Determine the [X, Y] coordinate at the center of the cell enclosing the given text.  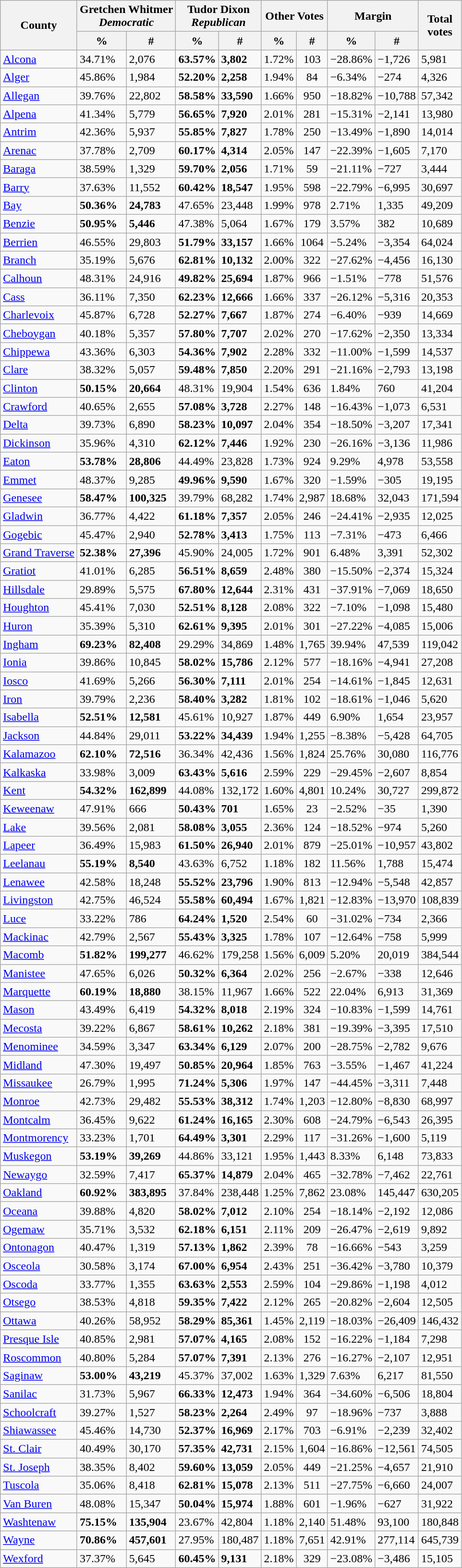
−16.86% [352, 1449]
6,303 [151, 352]
61.50% [197, 845]
6,466 [440, 535]
Mason [39, 1010]
−2,935 [397, 516]
69.23% [102, 644]
44.86% [197, 1156]
Manistee [39, 973]
116,776 [440, 754]
Osceola [39, 1266]
2.10% [279, 1211]
58.08% [197, 827]
11,967 [240, 992]
5,967 [151, 1394]
29,803 [151, 242]
14,730 [151, 1431]
−737 [397, 1412]
60 [312, 919]
−734 [397, 919]
43.49% [102, 1010]
2.27% [279, 406]
12,473 [240, 1394]
18,547 [240, 187]
−939 [397, 315]
41.34% [102, 114]
7,298 [440, 1339]
Muskegon [39, 1156]
511 [312, 1485]
Kalamazoo [39, 754]
Clare [39, 370]
71.24% [197, 1083]
Charlevoix [39, 315]
2,081 [151, 827]
41.69% [102, 681]
645,739 [440, 1540]
15,480 [440, 608]
59.35% [197, 1302]
2.28% [279, 352]
−21.25% [352, 1467]
5,310 [151, 626]
36.49% [102, 845]
Arenac [39, 150]
58.61% [197, 1028]
55.52% [197, 882]
9,676 [440, 1046]
20,664 [151, 388]
60.42% [197, 187]
30,170 [151, 1449]
2,119 [312, 1321]
1,984 [151, 77]
33,157 [240, 242]
85,361 [240, 1321]
1,355 [151, 1284]
299,872 [440, 790]
50.15% [102, 388]
179,258 [240, 955]
2,709 [151, 150]
62.10% [102, 754]
15,006 [440, 626]
3,055 [240, 827]
384,544 [440, 955]
132,172 [240, 790]
55.19% [102, 864]
33.22% [102, 919]
−274 [397, 77]
200 [312, 1046]
12,644 [240, 589]
−3,136 [397, 443]
1,335 [397, 205]
62.18% [197, 1229]
−24.79% [352, 1120]
−27.75% [352, 1485]
24,005 [240, 553]
−13,970 [397, 900]
13,334 [440, 333]
6,728 [151, 315]
27.95% [197, 1540]
−27.62% [352, 260]
Lapeer [39, 845]
Clinton [39, 388]
Other Votes [294, 16]
−26.47% [352, 1229]
64.49% [197, 1138]
978 [312, 205]
2,236 [151, 699]
2,140 [312, 1522]
−2.67% [352, 973]
Ottawa [39, 1321]
19,904 [240, 388]
33.77% [102, 1284]
6,285 [151, 571]
Washtenaw [39, 1522]
15,786 [240, 662]
43,802 [440, 845]
Wayne [39, 1540]
Schoolcraft [39, 1412]
Ontonagon [39, 1248]
180,848 [440, 1522]
40.85% [102, 1339]
73,833 [440, 1156]
36.11% [102, 297]
117 [312, 1138]
45.37% [197, 1375]
31,369 [440, 992]
Otsego [39, 1302]
6,752 [240, 864]
43.36% [102, 352]
7.63% [352, 1375]
2,940 [151, 535]
39.86% [102, 662]
Alcona [39, 59]
6,217 [397, 1375]
6.48% [352, 553]
Oakland [39, 1193]
666 [151, 808]
−26.12% [352, 297]
−10,957 [397, 845]
11,552 [151, 187]
301 [312, 626]
66.33% [197, 1394]
−22.79% [352, 187]
2,076 [151, 59]
7,902 [240, 352]
47.38% [197, 223]
17,341 [440, 425]
4,314 [240, 150]
251 [312, 1266]
11,986 [440, 443]
2,981 [151, 1339]
10.24% [352, 790]
Crawford [39, 406]
39.88% [102, 1211]
15,974 [240, 1504]
−15.50% [352, 571]
23.08% [352, 1193]
45.46% [102, 1431]
5,937 [151, 132]
10,379 [440, 1266]
−31.26% [352, 1138]
Midland [39, 1065]
58.58% [197, 96]
39.94% [352, 644]
102 [312, 699]
23,448 [240, 205]
39,269 [151, 1156]
7,012 [240, 1211]
276 [312, 1357]
9,622 [151, 1120]
28,806 [151, 461]
2,655 [151, 406]
−1,890 [397, 132]
3,532 [151, 1229]
1,821 [312, 900]
Houghton [39, 608]
1.88% [279, 1504]
381 [312, 1028]
38,312 [240, 1101]
55.85% [197, 132]
39.22% [102, 1028]
180,487 [240, 1540]
1.84% [352, 388]
Keweenaw [39, 808]
37.78% [102, 150]
−2,619 [397, 1229]
−2,192 [397, 1211]
−12,561 [397, 1449]
55.53% [197, 1101]
1.48% [279, 644]
1,995 [151, 1083]
2.31% [279, 589]
45.86% [102, 77]
−21.16% [352, 370]
Lenawee [39, 882]
636 [312, 388]
−13.49% [352, 132]
9.29% [352, 461]
56.30% [197, 681]
329 [312, 1558]
1,390 [440, 808]
Barry [39, 187]
29.29% [197, 644]
59 [312, 169]
107 [312, 937]
36.77% [102, 516]
53.22% [197, 735]
37.63% [102, 187]
43,219 [151, 1375]
84 [312, 77]
9,285 [151, 479]
63.43% [197, 772]
36.45% [102, 1120]
39.27% [102, 1412]
−28.75% [352, 1046]
−5,316 [397, 297]
Allegan [39, 96]
2.30% [279, 1120]
14,537 [440, 352]
162,899 [151, 790]
52.78% [197, 535]
4,820 [151, 1211]
−34.60% [352, 1394]
−1,726 [397, 59]
274 [312, 315]
−26.16% [352, 443]
5,357 [151, 333]
7,707 [240, 333]
8,659 [240, 571]
12,025 [440, 516]
1,255 [312, 735]
−35 [397, 808]
Hillsdale [39, 589]
3,325 [240, 937]
40.47% [102, 1248]
2,264 [240, 1412]
−1.96% [352, 1504]
44.84% [102, 735]
−1,046 [397, 699]
281 [312, 114]
64.24% [197, 919]
Saginaw [39, 1375]
−21.11% [352, 169]
−17.62% [352, 333]
3,174 [151, 1266]
354 [312, 425]
−5,428 [397, 735]
22,802 [151, 96]
Gladwin [39, 516]
−29.86% [352, 1284]
Lake [39, 827]
5,260 [440, 827]
7,862 [312, 1193]
50.32% [197, 973]
72,516 [151, 754]
−18.50% [352, 425]
Gretchen WhitmerDemocratic [126, 16]
29,482 [151, 1101]
256 [312, 973]
63.63% [197, 1284]
9,395 [240, 626]
2,366 [440, 919]
23,796 [240, 882]
−11.00% [352, 352]
2.36% [279, 827]
−3,207 [397, 425]
4,310 [151, 443]
74,505 [440, 1449]
Monroe [39, 1101]
12,631 [440, 681]
−12.94% [352, 882]
50.04% [197, 1504]
−2,350 [397, 333]
35.19% [102, 260]
Totalvotes [440, 25]
59.48% [197, 370]
55.58% [197, 900]
7,391 [240, 1357]
61.18% [197, 516]
−5,548 [397, 882]
229 [312, 772]
−4,657 [397, 1467]
10,845 [151, 662]
380 [312, 571]
Alger [39, 77]
6,890 [151, 425]
6,151 [240, 1229]
25,694 [240, 279]
78 [312, 1248]
5,645 [151, 1558]
135,904 [151, 1522]
18,880 [151, 992]
7,667 [240, 315]
49.96% [197, 479]
8,854 [440, 772]
431 [312, 589]
4,818 [151, 1302]
30.58% [102, 1266]
966 [312, 279]
53,558 [440, 461]
−28.86% [352, 59]
57.80% [197, 333]
−3,311 [397, 1083]
3,259 [440, 1248]
63.34% [197, 1046]
6,531 [440, 406]
Montmorency [39, 1138]
1.90% [279, 882]
6,419 [151, 1010]
−543 [397, 1248]
27,396 [151, 553]
4,012 [440, 1284]
St. Joseph [39, 1467]
46.55% [102, 242]
35.39% [102, 626]
−3,486 [397, 1558]
Isabella [39, 717]
12,505 [440, 1302]
32.59% [102, 1175]
47,539 [397, 644]
60.92% [102, 1193]
64,024 [440, 242]
3,802 [240, 59]
Macomb [39, 955]
42,857 [440, 882]
−24.41% [352, 516]
51,576 [440, 279]
43.63% [197, 864]
Ogemaw [39, 1229]
2.29% [279, 1138]
52.20% [197, 77]
57.08% [197, 406]
38.53% [102, 1302]
Benzie [39, 223]
48.37% [102, 479]
−27.22% [352, 626]
62.61% [197, 626]
−18.14% [352, 1211]
332 [312, 352]
13,059 [240, 1467]
44.49% [197, 461]
16,969 [240, 1431]
−758 [397, 937]
5,266 [151, 681]
104 [312, 1284]
−15.31% [352, 114]
−18.96% [352, 1412]
17,510 [440, 1028]
1,788 [397, 864]
2.00% [279, 260]
1064 [312, 242]
14,014 [440, 132]
45.87% [102, 315]
5,306 [240, 1083]
−2,374 [397, 571]
−7.31% [352, 535]
67.00% [197, 1266]
−18.16% [352, 662]
3,391 [397, 553]
15,474 [440, 864]
12,951 [440, 1357]
337 [312, 297]
−37.91% [352, 589]
15,105 [440, 1558]
14,669 [440, 315]
45.90% [197, 553]
703 [312, 1431]
Margin [373, 16]
−1,605 [397, 150]
Marquette [39, 992]
Jackson [39, 735]
−6,506 [397, 1394]
Calhoun [39, 279]
68,997 [440, 1101]
2,258 [240, 77]
Oceana [39, 1211]
−3,395 [397, 1028]
−4,941 [397, 662]
−22.39% [352, 150]
16,130 [440, 260]
4,978 [397, 461]
3,347 [151, 1046]
34.71% [102, 59]
15,078 [240, 1485]
2.54% [279, 919]
−778 [397, 279]
50.95% [102, 223]
63.57% [197, 59]
97 [312, 1412]
52.38% [102, 553]
5,057 [151, 370]
−2,141 [397, 114]
42.58% [102, 882]
54.36% [197, 352]
35.06% [102, 1485]
1.97% [279, 1083]
2,553 [240, 1284]
−5.24% [352, 242]
1,443 [312, 1156]
209 [312, 1229]
−2,607 [397, 772]
−18.03% [352, 1321]
608 [312, 1120]
34,869 [240, 644]
−1,467 [397, 1065]
Leelanau [39, 864]
57.35% [197, 1449]
−10,788 [397, 96]
Montcalm [39, 1120]
24,783 [151, 205]
1.73% [279, 461]
Dickinson [39, 443]
9,892 [440, 1229]
4,165 [240, 1339]
57,342 [440, 96]
522 [312, 992]
62.12% [197, 443]
1,604 [312, 1449]
52.27% [197, 315]
−31.02% [352, 919]
38.32% [102, 370]
27,208 [440, 662]
−16.66% [352, 1248]
53.19% [102, 1156]
Branch [39, 260]
49.82% [197, 279]
30,080 [397, 754]
42,731 [240, 1449]
630,205 [440, 1193]
35.96% [102, 443]
5,446 [151, 223]
3,413 [240, 535]
11.56% [352, 864]
Berrien [39, 242]
39.76% [102, 96]
32,043 [397, 498]
7,417 [151, 1175]
2.11% [279, 1229]
813 [312, 882]
County [39, 25]
47.30% [102, 1065]
67.80% [197, 589]
Sanilac [39, 1394]
2.15% [279, 1449]
−1,184 [397, 1339]
291 [312, 370]
30,697 [440, 187]
5,981 [440, 59]
23.67% [197, 1522]
52.37% [197, 1431]
8,540 [151, 864]
1.65% [279, 808]
1.45% [279, 1321]
−1,198 [397, 1284]
33,121 [240, 1156]
Iron [39, 699]
24,916 [151, 279]
−727 [397, 169]
37.84% [197, 1193]
19,195 [440, 479]
52,302 [440, 553]
Chippewa [39, 352]
30,727 [397, 790]
−3.55% [352, 1065]
2.71% [352, 205]
1.60% [279, 790]
−7,069 [397, 589]
31,922 [440, 1504]
45.47% [102, 535]
46.62% [197, 955]
12,086 [440, 1211]
2,567 [151, 937]
152 [312, 1339]
−10.83% [352, 1010]
−16.22% [352, 1339]
−1.51% [352, 279]
8,128 [240, 608]
33.98% [102, 772]
146,432 [440, 1321]
40.80% [102, 1357]
18,650 [440, 589]
3,301 [240, 1138]
62.23% [197, 297]
Genesee [39, 498]
5,999 [440, 937]
−3,354 [397, 242]
7,170 [440, 150]
Baraga [39, 169]
Eaton [39, 461]
38.59% [102, 169]
7,920 [240, 114]
6,954 [240, 1266]
12,666 [240, 297]
6,867 [151, 1028]
−473 [397, 535]
2,056 [240, 169]
2.49% [279, 1412]
6.90% [352, 717]
Cheboygan [39, 333]
3,444 [440, 169]
81,550 [440, 1375]
−36.42% [352, 1266]
−2.52% [352, 808]
Alpena [39, 114]
2.17% [279, 1431]
−18.52% [352, 827]
364 [312, 1394]
40.65% [102, 406]
Van Buren [39, 1504]
41.01% [102, 571]
Tuscola [39, 1485]
−6.34% [352, 77]
−26,409 [397, 1321]
6,129 [240, 1046]
Shiawassee [39, 1431]
−32.78% [352, 1175]
23 [312, 808]
7,357 [240, 516]
−8,830 [397, 1101]
−29.45% [352, 772]
21,910 [440, 1467]
7,446 [240, 443]
382 [397, 223]
5,620 [440, 699]
−3,780 [397, 1266]
1.85% [279, 1065]
9,131 [240, 1558]
901 [312, 553]
46,524 [151, 900]
42.73% [102, 1101]
6,913 [397, 992]
26.79% [102, 1083]
68,282 [240, 498]
19,497 [151, 1065]
33.23% [102, 1138]
2.07% [279, 1046]
950 [312, 96]
75.15% [102, 1522]
Roscommon [39, 1357]
145,447 [397, 1193]
−14.61% [352, 681]
6,148 [397, 1156]
49,209 [440, 205]
8,418 [151, 1485]
924 [312, 461]
108,839 [440, 900]
Newaygo [39, 1175]
56.65% [197, 114]
6,364 [240, 973]
Gratiot [39, 571]
42.79% [102, 937]
42.75% [102, 900]
4,422 [151, 516]
13,198 [440, 370]
Oscoda [39, 1284]
1.81% [279, 699]
1.71% [279, 169]
41,224 [440, 1065]
Luce [39, 919]
−6.91% [352, 1431]
Wexford [39, 1558]
320 [312, 479]
1,765 [312, 644]
324 [312, 1010]
45.61% [197, 717]
23,828 [240, 461]
7,850 [240, 370]
53.00% [102, 1375]
Iosco [39, 681]
42.36% [102, 132]
1.75% [279, 535]
−6,660 [397, 1485]
−1,845 [397, 681]
601 [312, 1504]
786 [151, 919]
20,019 [397, 955]
3,009 [151, 772]
−6.40% [352, 315]
2,987 [312, 498]
35.71% [102, 1229]
1.25% [279, 1193]
56.51% [197, 571]
5,616 [240, 772]
2.20% [279, 370]
55.43% [197, 937]
−2,793 [397, 370]
13,980 [440, 114]
40.49% [102, 1449]
1,203 [312, 1101]
Kalkaska [39, 772]
Missaukee [39, 1083]
64,705 [440, 735]
−18.61% [352, 699]
100,325 [151, 498]
−4,456 [397, 260]
−2,107 [397, 1357]
60.19% [102, 992]
29.89% [102, 589]
53.78% [102, 461]
2.39% [279, 1248]
1,862 [240, 1248]
16,165 [240, 1120]
124 [312, 827]
50.85% [197, 1065]
20,353 [440, 297]
383,895 [151, 1193]
20,964 [240, 1065]
36.34% [197, 754]
1,701 [151, 1138]
1,319 [151, 1248]
−2,782 [397, 1046]
31.73% [102, 1394]
−1.59% [352, 479]
42,436 [240, 754]
1,824 [312, 754]
Bay [39, 205]
−12.80% [352, 1101]
4,326 [440, 77]
40.26% [102, 1321]
Livingston [39, 900]
Antrim [39, 132]
−18.82% [352, 96]
58.29% [197, 1321]
5,575 [151, 589]
−8.38% [352, 735]
60.17% [197, 150]
51.48% [352, 1522]
47.91% [102, 808]
61.24% [197, 1120]
Gogebic [39, 535]
−7,462 [397, 1175]
58.47% [102, 498]
Cass [39, 297]
22,761 [440, 1175]
Kent [39, 790]
−974 [397, 827]
10,097 [240, 425]
1.99% [279, 205]
15,347 [151, 1504]
5,284 [151, 1357]
238,448 [240, 1193]
12,581 [151, 717]
6,009 [312, 955]
879 [312, 845]
9,590 [240, 479]
2.43% [279, 1266]
−2,239 [397, 1431]
70.86% [102, 1540]
10,132 [240, 260]
8,018 [240, 1010]
182 [312, 864]
58,952 [151, 1321]
8,402 [151, 1467]
42,804 [240, 1522]
−627 [397, 1504]
12,646 [440, 973]
5,119 [440, 1138]
6,026 [151, 973]
Ionia [39, 662]
−4,085 [397, 626]
−25.01% [352, 845]
18.68% [352, 498]
−6,995 [397, 187]
1,520 [240, 919]
18,248 [151, 882]
34.59% [102, 1046]
3,728 [240, 406]
7,030 [151, 608]
38.15% [197, 992]
4,801 [312, 790]
48.08% [102, 1504]
230 [312, 443]
Huron [39, 626]
−1,073 [397, 406]
7,651 [312, 1540]
93,100 [397, 1522]
Mackinac [39, 937]
5,676 [151, 260]
10,689 [440, 223]
39.73% [102, 425]
37.37% [102, 1558]
Grand Traverse [39, 553]
Presque Isle [39, 1339]
171,594 [440, 498]
277,114 [397, 1540]
246 [312, 516]
1,654 [397, 717]
59.60% [197, 1467]
−16.43% [352, 406]
7,111 [240, 681]
45.41% [102, 608]
14,879 [240, 1175]
7,422 [240, 1302]
763 [312, 1065]
103 [312, 59]
50.36% [102, 205]
1.54% [279, 388]
51.82% [102, 955]
24,007 [440, 1485]
42.91% [352, 1540]
Tudor DixonRepublican [219, 16]
26,395 [440, 1120]
29,011 [151, 735]
59.70% [197, 169]
44.08% [197, 790]
148 [312, 406]
−338 [397, 973]
113 [312, 535]
57.13% [197, 1248]
15,324 [440, 571]
Menominee [39, 1046]
82,408 [151, 644]
701 [240, 808]
760 [397, 388]
−12.64% [352, 937]
60,494 [240, 900]
58.40% [197, 699]
119,042 [440, 644]
38.35% [102, 1467]
Delta [39, 425]
3.57% [352, 223]
2.19% [279, 1010]
Ingham [39, 644]
−1,098 [397, 608]
2.48% [279, 571]
22.04% [352, 992]
1,527 [151, 1412]
457,601 [151, 1540]
−2,604 [397, 1302]
7,448 [440, 1083]
23,957 [440, 717]
10,262 [240, 1028]
179 [312, 223]
5,779 [151, 114]
St. Clair [39, 1449]
5,064 [240, 223]
577 [312, 662]
598 [312, 187]
Mecosta [39, 1028]
32,402 [440, 1431]
3,888 [440, 1412]
65.37% [197, 1175]
265 [312, 1302]
50.43% [197, 808]
25.76% [352, 754]
26,940 [240, 845]
3,282 [240, 699]
51.79% [197, 242]
−12.83% [352, 900]
−19.39% [352, 1028]
7,350 [151, 297]
1.63% [279, 1375]
33,590 [240, 96]
−20.82% [352, 1302]
465 [312, 1175]
−1,600 [397, 1138]
−44.45% [352, 1083]
10,927 [240, 717]
−23.08% [352, 1558]
7,827 [240, 132]
15,983 [151, 845]
34,439 [240, 735]
18,804 [440, 1394]
270 [312, 333]
40.18% [102, 333]
8.33% [352, 1156]
−16.27% [352, 1357]
1.92% [279, 443]
37,002 [240, 1375]
39.56% [102, 827]
−7.10% [352, 608]
5.20% [352, 955]
Emmet [39, 479]
250 [312, 132]
14,761 [440, 1010]
199,277 [151, 955]
−305 [397, 479]
60.45% [197, 1558]
−6,543 [397, 1120]
41,204 [440, 388]
